Determine the (X, Y) coordinate at the center of the cell enclosing the given text.  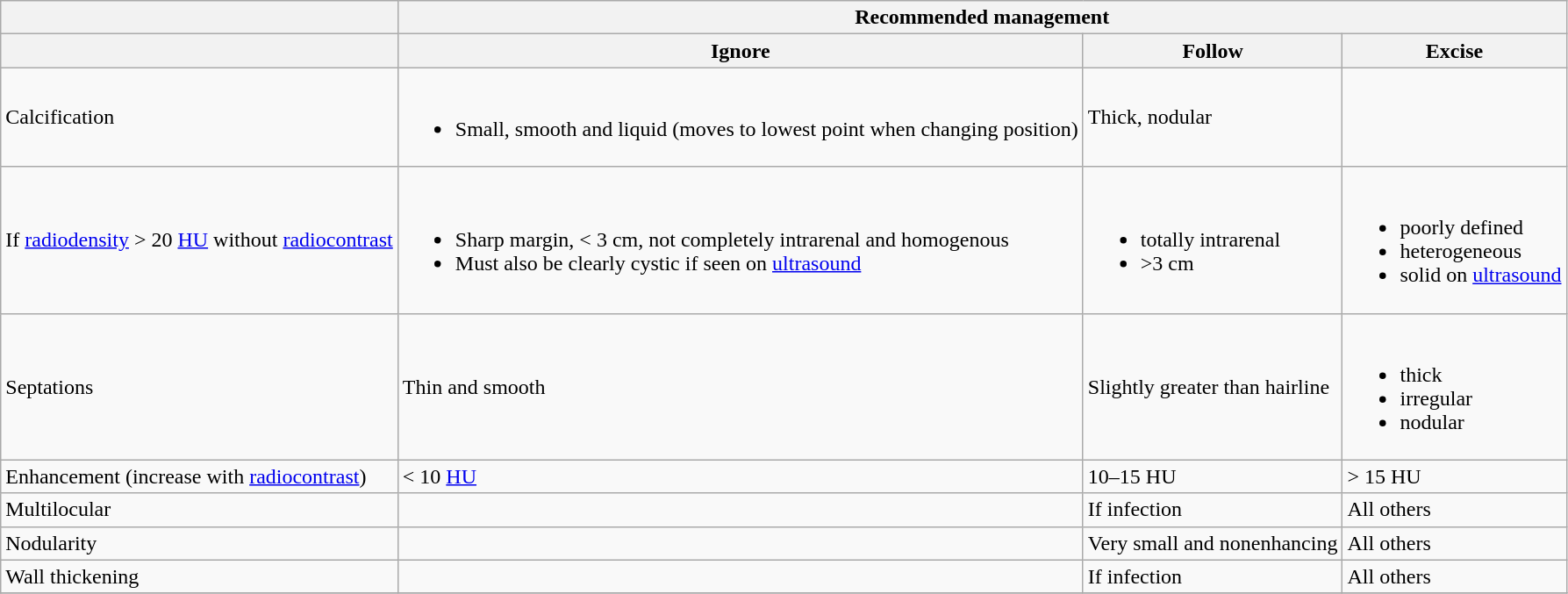
Sharp margin, < 3 cm, not completely intrarenal and homogenousMust also be clearly cystic if seen on ultrasound (741, 240)
If radiodensity > 20 HU without radiocontrast (200, 240)
Thick, nodular (1213, 118)
Slightly greater than hairline (1213, 386)
thickirregularnodular (1455, 386)
Calcification (200, 118)
poorly definedheterogeneoussolid on ultrasound (1455, 240)
Follow (1213, 51)
Recommended management (982, 18)
Nodularity (200, 543)
Thin and smooth (741, 386)
Wall thickening (200, 576)
Very small and nonenhancing (1213, 543)
> 15 HU (1455, 476)
Small, smooth and liquid (moves to lowest point when changing position) (741, 118)
totally intrarenal>3 cm (1213, 240)
Multilocular (200, 510)
10–15 HU (1213, 476)
Enhancement (increase with radiocontrast) (200, 476)
Excise (1455, 51)
< 10 HU (741, 476)
Septations (200, 386)
Ignore (741, 51)
